Scan for the cell matching the given text and deliver its (x, y) coordinate at center. 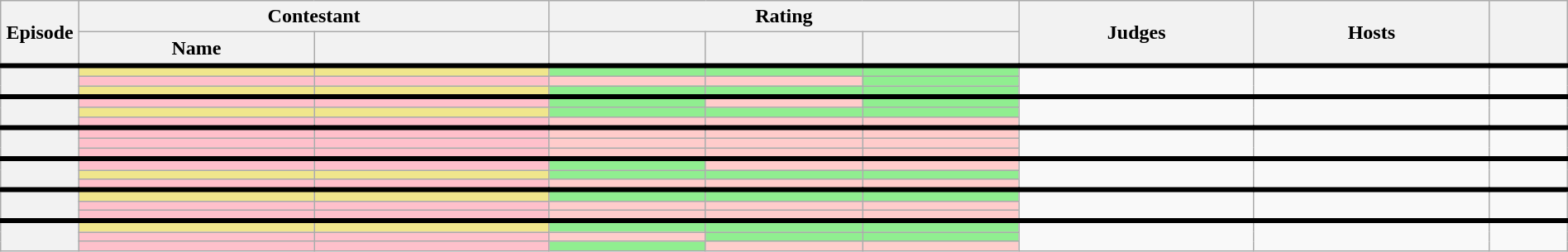
Rating (784, 17)
Contestant (313, 17)
Judges (1136, 33)
Name (196, 49)
Hosts (1371, 33)
Episode (40, 33)
